For the text-containing cell, return its midpoint in [x, y] coordinate format. 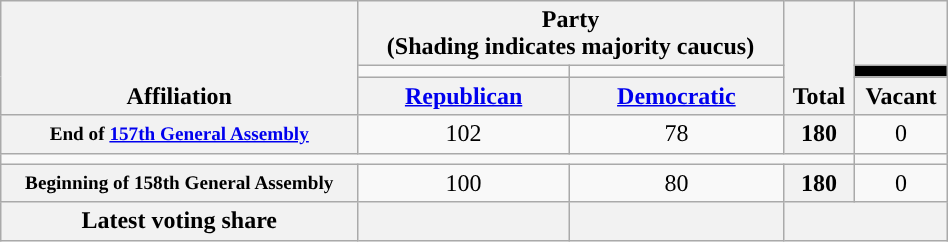
100 [464, 183]
Beginning of 158th General Assembly [180, 183]
Latest voting share [180, 221]
Affiliation [180, 58]
Party (Shading indicates majority caucus) [571, 34]
End of 157th General Assembly [180, 134]
Republican [464, 96]
Vacant [901, 96]
Total [818, 58]
Democratic [676, 96]
78 [676, 134]
102 [464, 134]
80 [676, 183]
